Detect which cell encompasses the target text, then output its (x, y) center coordinate. 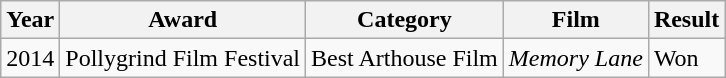
Best Arthouse Film (405, 58)
Pollygrind Film Festival (183, 58)
Result (686, 20)
Year (30, 20)
Category (405, 20)
2014 (30, 58)
Award (183, 20)
Memory Lane (576, 58)
Won (686, 58)
Film (576, 20)
